Scan for the cell matching the given text and deliver its [x, y] coordinate at center. 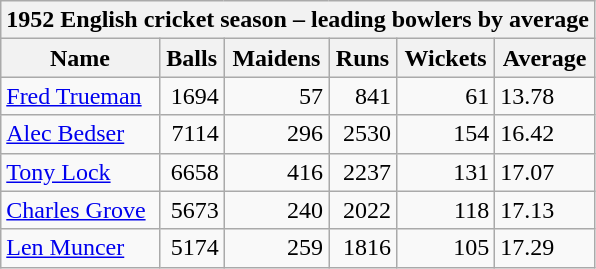
1694 [192, 96]
Fred Trueman [80, 96]
13.78 [545, 96]
416 [276, 172]
17.29 [545, 248]
240 [276, 210]
131 [445, 172]
16.42 [545, 134]
Balls [192, 58]
Charles Grove [80, 210]
5673 [192, 210]
118 [445, 210]
1952 English cricket season – leading bowlers by average [298, 20]
Tony Lock [80, 172]
17.13 [545, 210]
5174 [192, 248]
2022 [363, 210]
Wickets [445, 58]
Name [80, 58]
Maidens [276, 58]
2237 [363, 172]
7114 [192, 134]
259 [276, 248]
6658 [192, 172]
Alec Bedser [80, 134]
61 [445, 96]
154 [445, 134]
Runs [363, 58]
Len Muncer [80, 248]
1816 [363, 248]
105 [445, 248]
841 [363, 96]
57 [276, 96]
296 [276, 134]
Average [545, 58]
2530 [363, 134]
17.07 [545, 172]
